Return (X, Y) of the center of cell containing provided text 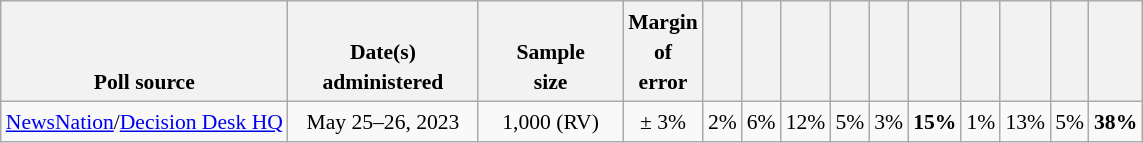
38% (1116, 121)
12% (806, 121)
6% (762, 121)
Samplesize (550, 51)
2% (722, 121)
15% (934, 121)
3% (888, 121)
1,000 (RV) (550, 121)
Poll source (144, 51)
May 25–26, 2023 (383, 121)
Date(s)administered (383, 51)
NewsNation/Decision Desk HQ (144, 121)
Marginoferror (663, 51)
13% (1025, 121)
1% (980, 121)
± 3% (663, 121)
